Scan for the cell matching the given text and deliver its [X, Y] coordinate at center. 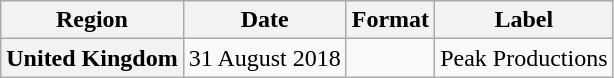
Label [524, 20]
Peak Productions [524, 58]
Region [92, 20]
United Kingdom [92, 58]
31 August 2018 [264, 58]
Date [264, 20]
Format [390, 20]
